From the cell containing the given text, extract its center point as [X, Y] coordinate. 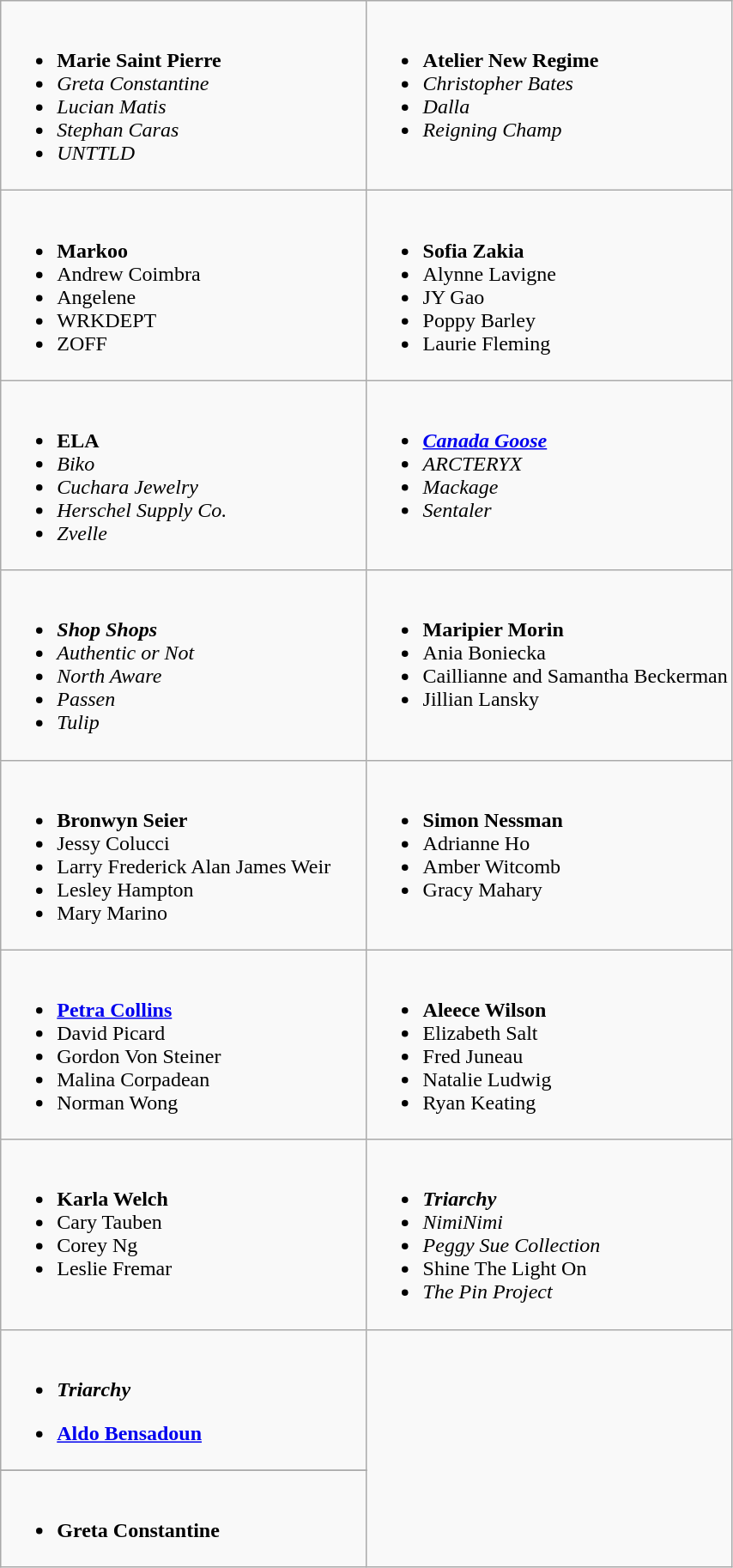
TriarchyAldo Bensadoun [184, 1400]
Simon NessmanAdrianne HoAmber WitcombGracy Mahary [549, 855]
TriarchyNimiNimiPeggy Sue CollectionShine The Light OnThe Pin Project [549, 1235]
Karla WelchCary TaubenCorey NgLeslie Fremar [184, 1235]
Sofia ZakiaAlynne LavigneJY GaoPoppy BarleyLaurie Fleming [549, 285]
Greta Constantine [184, 1518]
Aleece WilsonElizabeth SaltFred JuneauNatalie LudwigRyan Keating [549, 1044]
Canada GooseARCTERYXMackageSentaler [549, 476]
Marie Saint PierreGreta ConstantineLucian MatisStephan CarasUNTTLD [184, 96]
Maripier MorinAnia BonieckaCaillianne and Samantha BeckermanJillian Lansky [549, 665]
ELABikoCuchara JewelryHerschel Supply Co.Zvelle [184, 476]
Atelier New RegimeChristopher BatesDallaReigning Champ [549, 96]
MarkooAndrew CoimbraAngeleneWRKDEPTZOFF [184, 285]
Shop ShopsAuthentic or NotNorth AwarePassenTulip [184, 665]
Petra CollinsDavid PicardGordon Von SteinerMalina CorpadeanNorman Wong [184, 1044]
Bronwyn SeierJessy ColucciLarry Frederick Alan James WeirLesley HamptonMary Marino [184, 855]
